Locate the cell with the specified text and output its (X, Y) center coordinate. 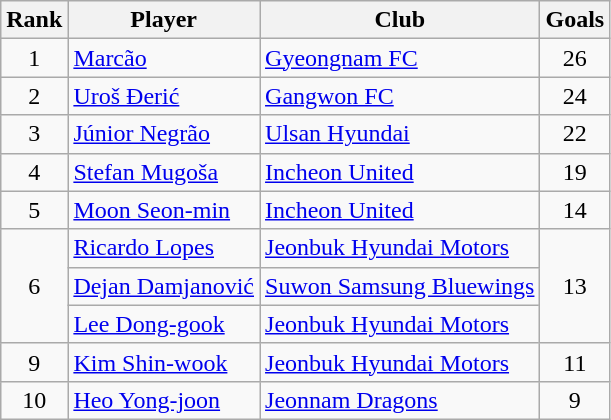
1 (34, 58)
11 (575, 362)
3 (34, 134)
19 (575, 172)
14 (575, 210)
Player (164, 20)
Heo Yong-joon (164, 400)
4 (34, 172)
Gyeongnam FC (400, 58)
24 (575, 96)
Rank (34, 20)
Suwon Samsung Bluewings (400, 286)
13 (575, 286)
Marcão (164, 58)
Júnior Negrão (164, 134)
Goals (575, 20)
Kim Shin-wook (164, 362)
6 (34, 286)
Dejan Damjanović (164, 286)
5 (34, 210)
Moon Seon-min (164, 210)
Stefan Mugoša (164, 172)
2 (34, 96)
Ricardo Lopes (164, 248)
22 (575, 134)
26 (575, 58)
Club (400, 20)
Gangwon FC (400, 96)
Lee Dong-gook (164, 324)
Jeonnam Dragons (400, 400)
Uroš Đerić (164, 96)
10 (34, 400)
Ulsan Hyundai (400, 134)
